Provide the (x, y) coordinate of the cell's center where the given text is located.  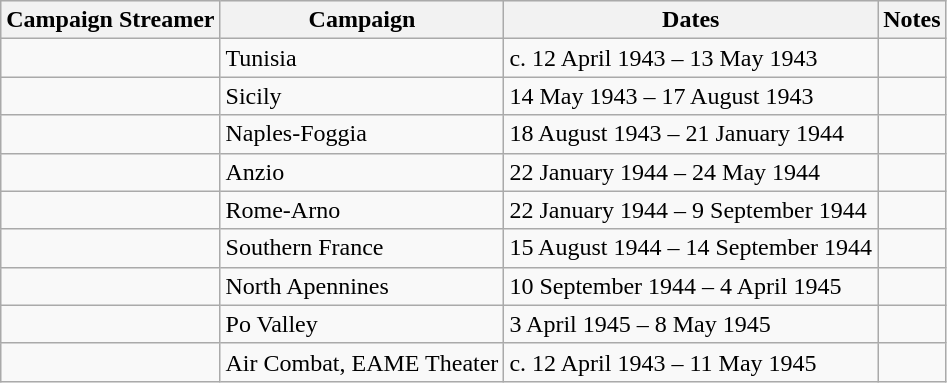
15 August 1944 – 14 September 1944 (691, 248)
Dates (691, 20)
22 January 1944 – 9 September 1944 (691, 210)
Campaign (362, 20)
Tunisia (362, 58)
Rome-Arno (362, 210)
22 January 1944 – 24 May 1944 (691, 172)
c. 12 April 1943 – 13 May 1943 (691, 58)
3 April 1945 – 8 May 1945 (691, 324)
Notes (912, 20)
Sicily (362, 96)
10 September 1944 – 4 April 1945 (691, 286)
Southern France (362, 248)
Campaign Streamer (110, 20)
Anzio (362, 172)
Air Combat, EAME Theater (362, 362)
Naples-Foggia (362, 134)
North Apennines (362, 286)
18 August 1943 – 21 January 1944 (691, 134)
c. 12 April 1943 – 11 May 1945 (691, 362)
Po Valley (362, 324)
14 May 1943 – 17 August 1943 (691, 96)
